Scan for the cell matching the given text and deliver its (x, y) coordinate at center. 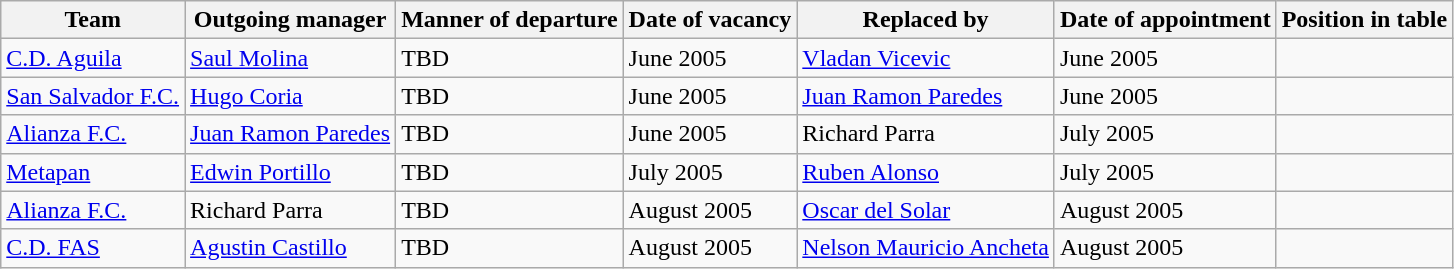
Oscar del Solar (926, 210)
Nelson Mauricio Ancheta (926, 248)
Date of appointment (1165, 20)
Date of vacancy (710, 20)
Outgoing manager (290, 20)
San Salvador F.C. (93, 96)
Metapan (93, 172)
C.D. FAS (93, 248)
Position in table (1364, 20)
Hugo Coria (290, 96)
Ruben Alonso (926, 172)
Manner of departure (510, 20)
C.D. Aguila (93, 58)
Vladan Vicevic (926, 58)
Agustin Castillo (290, 248)
Saul Molina (290, 58)
Replaced by (926, 20)
Team (93, 20)
Edwin Portillo (290, 172)
